Return the [X, Y] coordinate for the center point of the cell that contains the specified text.  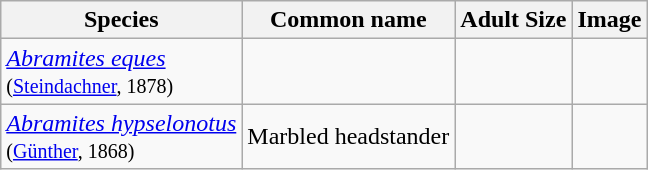
Species [122, 20]
Abramites eques(Steindachner, 1878) [122, 72]
Common name [348, 20]
Abramites hypselonotus(Günther, 1868) [122, 136]
Marbled headstander [348, 136]
Adult Size [514, 20]
Image [610, 20]
